Output the [x, y] coordinate of the center of the cell containing the given text.  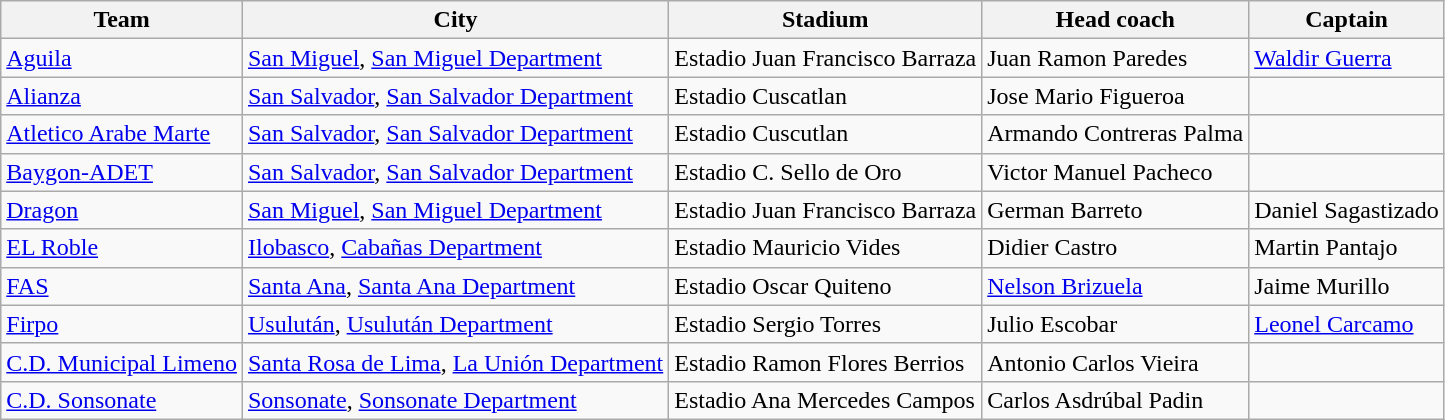
Estadio Mauricio Vides [826, 248]
Estadio Sergio Torres [826, 324]
Captain [1347, 20]
Estadio Cuscutlan [826, 134]
Baygon-ADET [122, 172]
Estadio Ana Mercedes Campos [826, 400]
Jose Mario Figueroa [1116, 96]
Carlos Asdrúbal Padin [1116, 400]
Aguila [122, 58]
Armando Contreras Palma [1116, 134]
Antonio Carlos Vieira [1116, 362]
Head coach [1116, 20]
Daniel Sagastizado [1347, 210]
Ilobasco, Cabañas Department [455, 248]
C.D. Municipal Limeno [122, 362]
Nelson Brizuela [1116, 286]
German Barreto [1116, 210]
Estadio Ramon Flores Berrios [826, 362]
Stadium [826, 20]
EL Roble [122, 248]
Atletico Arabe Marte [122, 134]
Usulután, Usulután Department [455, 324]
Estadio C. Sello de Oro [826, 172]
C.D. Sonsonate [122, 400]
Firpo [122, 324]
Jaime Murillo [1347, 286]
Santa Rosa de Lima, La Unión Department [455, 362]
Santa Ana, Santa Ana Department [455, 286]
Estadio Oscar Quiteno [826, 286]
Team [122, 20]
Alianza [122, 96]
Martin Pantajo [1347, 248]
Juan Ramon Paredes [1116, 58]
Julio Escobar [1116, 324]
Leonel Carcamo [1347, 324]
Didier Castro [1116, 248]
City [455, 20]
Estadio Cuscatlan [826, 96]
Victor Manuel Pacheco [1116, 172]
Dragon [122, 210]
Waldir Guerra [1347, 58]
Sonsonate, Sonsonate Department [455, 400]
FAS [122, 286]
